Pinpoint the cell where the given text exists, returning its (x, y) midpoint coordinate. 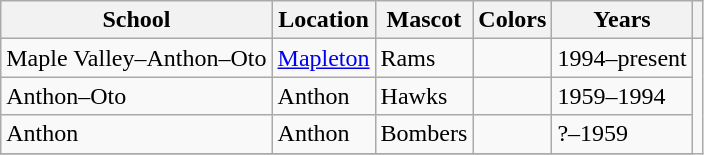
Years (622, 20)
Mascot (424, 20)
Location (324, 20)
Bombers (424, 134)
School (136, 20)
Rams (424, 58)
Maple Valley–Anthon–Oto (136, 58)
?–1959 (622, 134)
1994–present (622, 58)
Colors (512, 20)
Hawks (424, 96)
1959–1994 (622, 96)
Anthon–Oto (136, 96)
Mapleton (324, 58)
